Output the (X, Y) coordinate of the center of the cell containing the given text.  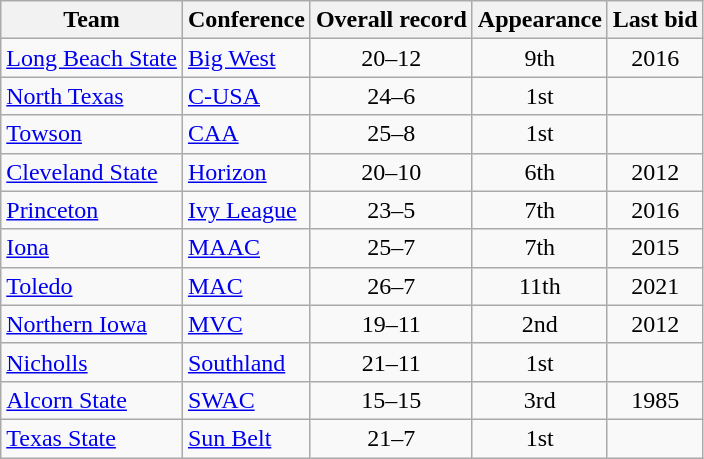
Towson (92, 134)
MAAC (246, 248)
26–7 (391, 286)
Nicholls (92, 362)
CAA (246, 134)
6th (540, 172)
Ivy League (246, 210)
MVC (246, 324)
Alcorn State (92, 400)
2nd (540, 324)
3rd (540, 400)
MAC (246, 286)
25–7 (391, 248)
Appearance (540, 20)
25–8 (391, 134)
Cleveland State (92, 172)
Texas State (92, 438)
24–6 (391, 96)
11th (540, 286)
Overall record (391, 20)
9th (540, 58)
19–11 (391, 324)
Northern Iowa (92, 324)
21–11 (391, 362)
C-USA (246, 96)
20–12 (391, 58)
Last bid (655, 20)
Princeton (92, 210)
23–5 (391, 210)
Big West (246, 58)
SWAC (246, 400)
Iona (92, 248)
15–15 (391, 400)
20–10 (391, 172)
Southland (246, 362)
North Texas (92, 96)
1985 (655, 400)
Conference (246, 20)
Long Beach State (92, 58)
Team (92, 20)
2015 (655, 248)
Sun Belt (246, 438)
21–7 (391, 438)
Toledo (92, 286)
Horizon (246, 172)
2021 (655, 286)
